For the text-containing cell, return its midpoint in [x, y] coordinate format. 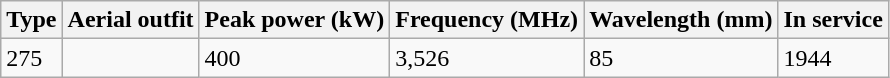
In service [833, 20]
3,526 [487, 58]
275 [32, 58]
Peak power (kW) [294, 20]
Frequency (MHz) [487, 20]
Aerial outfit [130, 20]
Wavelength (mm) [681, 20]
400 [294, 58]
1944 [833, 58]
Type [32, 20]
85 [681, 58]
